Return the [X, Y] coordinate for the center point of the cell that contains the specified text.  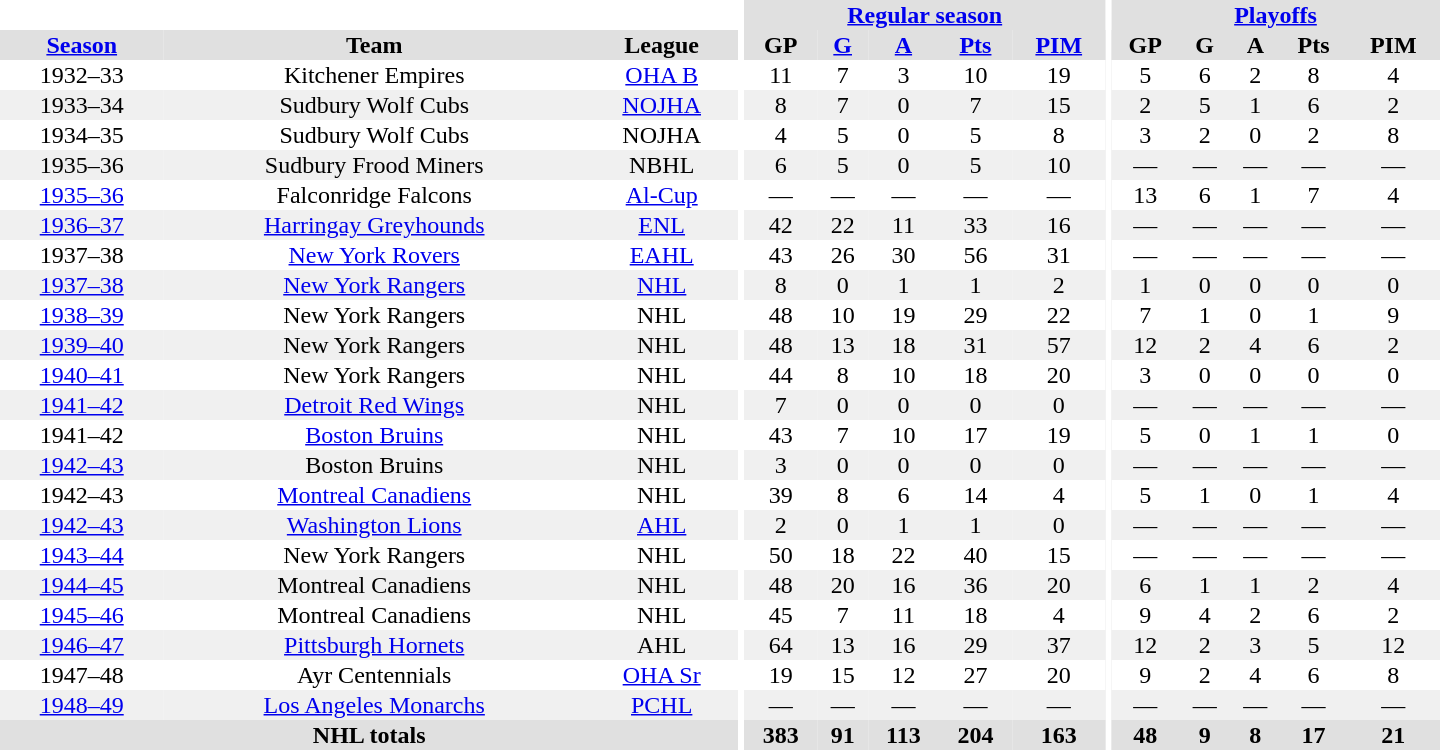
1943–44 [82, 555]
26 [842, 255]
91 [842, 735]
42 [780, 225]
1940–41 [82, 375]
56 [976, 255]
Los Angeles Monarchs [374, 705]
Pittsburgh Hornets [374, 645]
1946–47 [82, 645]
Regular season [924, 15]
Kitchener Empires [374, 75]
1939–40 [82, 345]
1945–46 [82, 615]
1932–33 [82, 75]
14 [976, 495]
40 [976, 555]
33 [976, 225]
New York Rovers [374, 255]
NBHL [662, 165]
NHL totals [369, 735]
OHA Sr [662, 675]
Harringay Greyhounds [374, 225]
1936–37 [82, 225]
Washington Lions [374, 525]
1947–48 [82, 675]
EAHL [662, 255]
PCHL [662, 705]
21 [1393, 735]
Al-Cup [662, 195]
163 [1058, 735]
30 [904, 255]
1933–34 [82, 105]
Ayr Centennials [374, 675]
Season [82, 45]
39 [780, 495]
1938–39 [82, 315]
League [662, 45]
Detroit Red Wings [374, 405]
37 [1058, 645]
1934–35 [82, 135]
1944–45 [82, 585]
64 [780, 645]
204 [976, 735]
113 [904, 735]
OHA B [662, 75]
36 [976, 585]
Sudbury Frood Miners [374, 165]
Playoffs [1276, 15]
Falconridge Falcons [374, 195]
383 [780, 735]
57 [1058, 345]
27 [976, 675]
50 [780, 555]
45 [780, 615]
Team [374, 45]
1948–49 [82, 705]
ENL [662, 225]
44 [780, 375]
